For the text-containing cell, return its midpoint in [x, y] coordinate format. 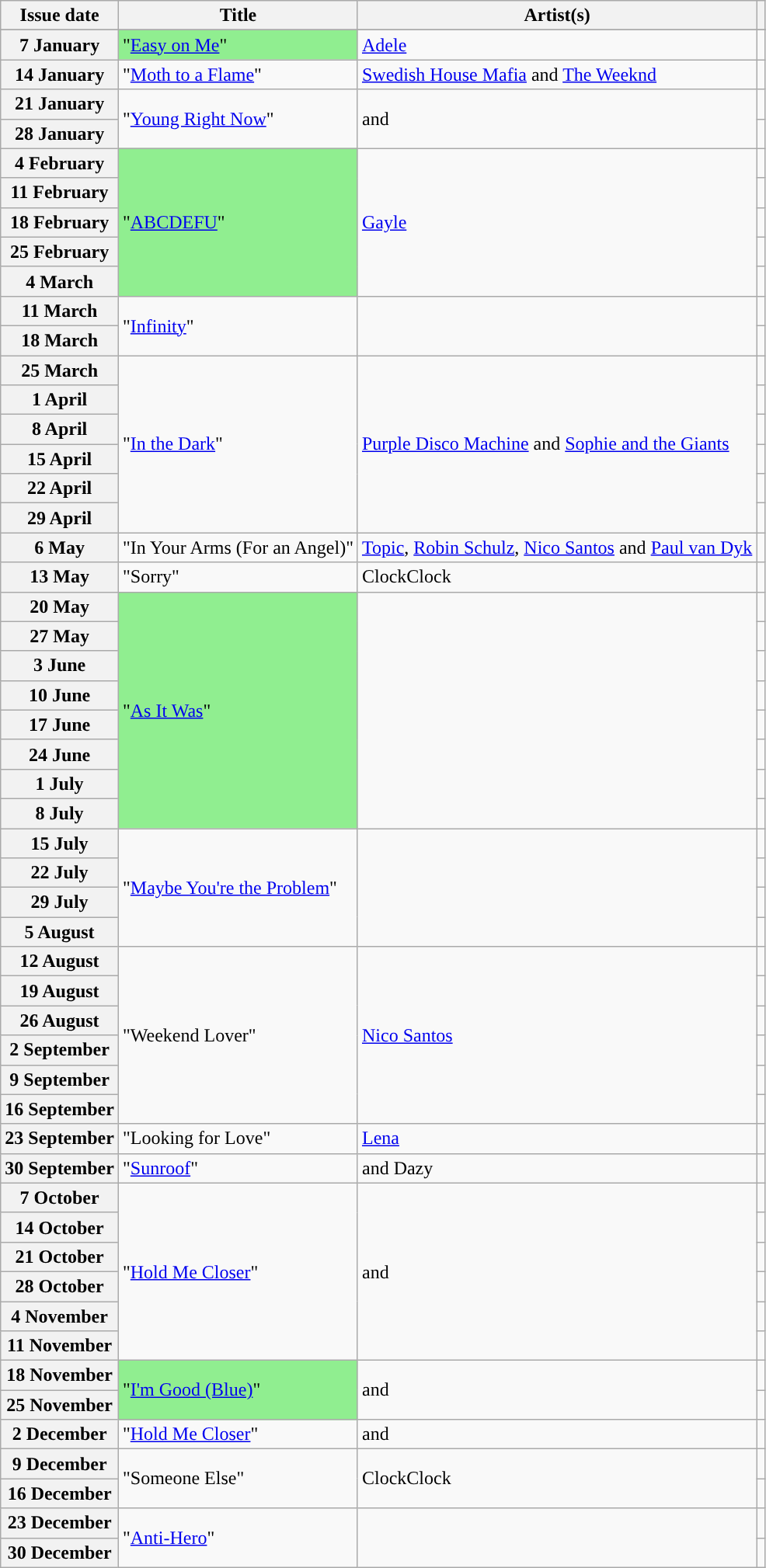
11 February [60, 193]
26 August [60, 1020]
13 May [60, 577]
12 August [60, 961]
"Maybe You're the Problem" [238, 887]
2 December [60, 1434]
"In Your Arms (For an Angel)" [238, 548]
Lena [556, 1139]
Gayle [556, 222]
"Anti-Hero" [238, 1538]
Title [238, 16]
25 February [60, 252]
"Young Right Now" [238, 119]
9 September [60, 1080]
29 April [60, 518]
Issue date [60, 16]
9 December [60, 1464]
18 February [60, 222]
Topic, Robin Schulz, Nico Santos and Paul van Dyk [556, 548]
11 November [60, 1346]
"Moth to a Flame" [238, 75]
22 April [60, 488]
29 July [60, 902]
"As It Was" [238, 710]
Adele [556, 45]
23 September [60, 1139]
"Infinity" [238, 325]
28 January [60, 134]
15 July [60, 843]
and Dazy [556, 1168]
20 May [60, 607]
6 May [60, 548]
16 September [60, 1109]
18 March [60, 340]
5 August [60, 932]
25 March [60, 370]
15 April [60, 459]
"Sunroof" [238, 1168]
23 December [60, 1523]
2 September [60, 1050]
4 November [60, 1316]
30 December [60, 1552]
"Someone Else" [238, 1479]
10 June [60, 695]
11 March [60, 311]
17 June [60, 725]
Purple Disco Machine and Sophie and the Giants [556, 444]
"ABCDEFU" [238, 222]
4 February [60, 163]
8 July [60, 813]
1 July [60, 784]
Swedish House Mafia and The Weeknd [556, 75]
8 April [60, 429]
"Weekend Lover" [238, 1035]
"In the Dark" [238, 444]
21 October [60, 1257]
7 January [60, 45]
"I'm Good (Blue)" [238, 1390]
7 October [60, 1198]
16 December [60, 1493]
24 June [60, 754]
30 September [60, 1168]
21 January [60, 104]
19 August [60, 991]
3 June [60, 666]
"Sorry" [238, 577]
Artist(s) [556, 16]
18 November [60, 1375]
1 April [60, 400]
14 January [60, 75]
28 October [60, 1286]
"Easy on Me" [238, 45]
4 March [60, 281]
22 July [60, 873]
"Looking for Love" [238, 1139]
27 May [60, 636]
25 November [60, 1405]
14 October [60, 1227]
Nico Santos [556, 1035]
